Locate the cell with the specified text and output its (x, y) center coordinate. 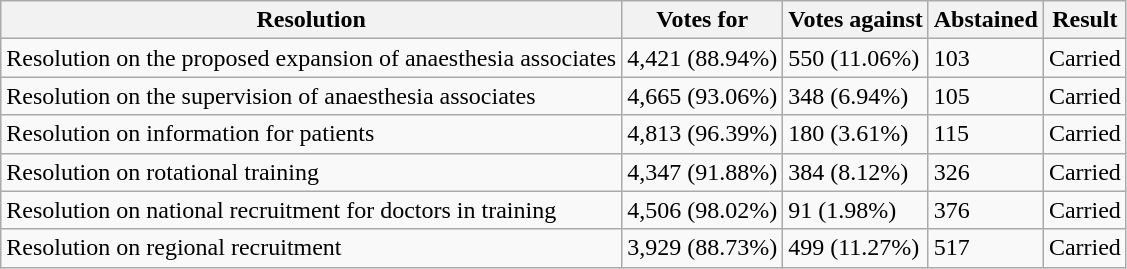
326 (986, 172)
91 (1.98%) (856, 210)
499 (11.27%) (856, 248)
Resolution on regional recruitment (312, 248)
4,813 (96.39%) (702, 134)
180 (3.61%) (856, 134)
Abstained (986, 20)
4,421 (88.94%) (702, 58)
3,929 (88.73%) (702, 248)
Votes for (702, 20)
Resolution on national recruitment for doctors in training (312, 210)
Result (1084, 20)
Resolution on information for patients (312, 134)
517 (986, 248)
4,665 (93.06%) (702, 96)
105 (986, 96)
Votes against (856, 20)
4,506 (98.02%) (702, 210)
103 (986, 58)
Resolution (312, 20)
115 (986, 134)
4,347 (91.88%) (702, 172)
384 (8.12%) (856, 172)
Resolution on the proposed expansion of anaesthesia associates (312, 58)
Resolution on rotational training (312, 172)
550 (11.06%) (856, 58)
Resolution on the supervision of anaesthesia associates (312, 96)
348 (6.94%) (856, 96)
376 (986, 210)
